Detect which cell encompasses the target text, then output its (X, Y) center coordinate. 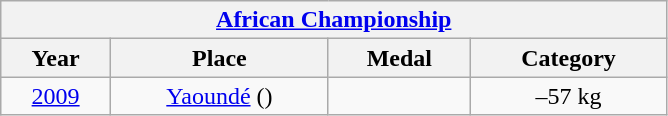
Yaoundé () (219, 96)
Year (56, 58)
African Championship (334, 20)
2009 (56, 96)
Medal (399, 58)
Category (568, 58)
–57 kg (568, 96)
Place (219, 58)
